Scan for the cell matching the given text and deliver its [x, y] coordinate at center. 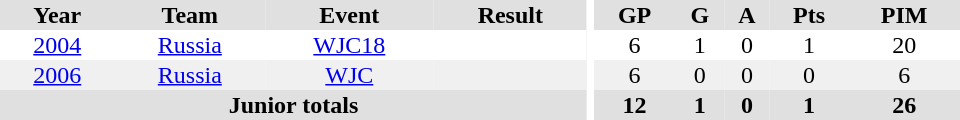
Year [58, 15]
WJC18 [349, 45]
Result [511, 15]
26 [904, 105]
G [700, 15]
WJC [349, 75]
Pts [810, 15]
A [747, 15]
PIM [904, 15]
20 [904, 45]
2006 [58, 75]
GP [635, 15]
2004 [58, 45]
12 [635, 105]
Junior totals [294, 105]
Event [349, 15]
Team [190, 15]
